Output the [x, y] coordinate of the center of the cell containing the given text.  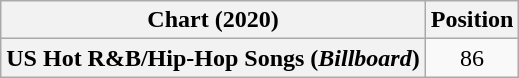
86 [472, 58]
US Hot R&B/Hip-Hop Songs (Billboard) [213, 58]
Position [472, 20]
Chart (2020) [213, 20]
